Output the (x, y) coordinate of the center of the cell containing the given text.  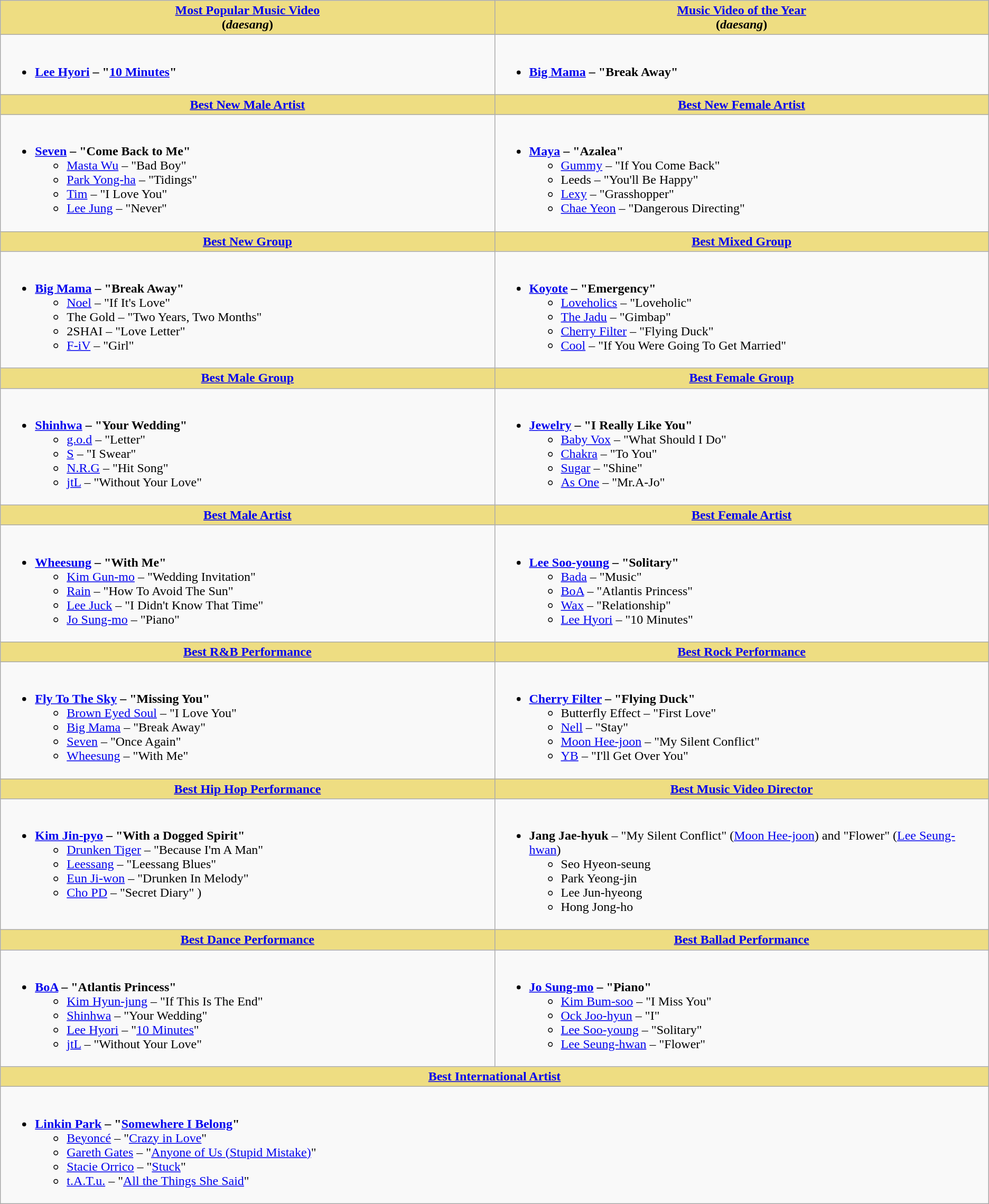
Most Popular Music Video(daesang) (247, 18)
Jo Sung-mo – "Piano"Kim Bum-soo – "I Miss You"Ock Joo-hyun – "I"Lee Soo-young – "Solitary"Lee Seung-hwan – "Flower" (742, 1009)
Best New Female Artist (742, 105)
BoA – "Atlantis Princess"Kim Hyun-jung – "If This Is The End"Shinhwa – "Your Wedding"Lee Hyori – "10 Minutes"jtL – "Without Your Love" (247, 1009)
Big Mama – "Break Away"Noel – "If It's Love"The Gold – "Two Years, Two Months"2SHAI – "Love Letter"F-iV – "Girl" (247, 309)
Koyote – "Emergency"Loveholics – "Loveholic"The Jadu – "Gimbap"Cherry Filter – "Flying Duck"Cool – "If You Were Going To Get Married" (742, 309)
Music Video of the Year(daesang) (742, 18)
Best New Group (247, 241)
Best Male Artist (247, 515)
Best Dance Performance (247, 940)
Lee Hyori – "10 Minutes" (247, 64)
Best International Artist (494, 1077)
Lee Soo-young – "Solitary"Bada – "Music"BoA – "Atlantis Princess"Wax – "Relationship"Lee Hyori – "10 Minutes" (742, 583)
Best Mixed Group (742, 241)
Cherry Filter – "Flying Duck"Butterfly Effect – "First Love"Nell – "Stay"Moon Hee-joon – "My Silent Conflict"YB – "I'll Get Over You" (742, 720)
Seven – "Come Back to Me"Masta Wu – "Bad Boy"Park Yong-ha – "Tidings"Tim – "I Love You"Lee Jung – "Never" (247, 173)
Best Music Video Director (742, 788)
Big Mama – "Break Away" (742, 64)
Best Rock Performance (742, 652)
Jewelry – "I Really Like You"Baby Vox – "What Should I Do"Chakra – "To You"Sugar – "Shine"As One – "Mr.A-Jo" (742, 447)
Fly To The Sky – "Missing You"Brown Eyed Soul – "I Love You"Big Mama – "Break Away"Seven – "Once Again"Wheesung – "With Me" (247, 720)
Shinhwa – "Your Wedding"g.o.d – "Letter"S – "I Swear"N.R.G – "Hit Song"jtL – "Without Your Love" (247, 447)
Best Hip Hop Performance (247, 788)
Maya – "Azalea"Gummy – "If You Come Back"Leeds – "You'll Be Happy"Lexy – "Grasshopper"Chae Yeon – "Dangerous Directing" (742, 173)
Best Female Group (742, 378)
Best R&B Performance (247, 652)
Best Ballad Performance (742, 940)
Best Female Artist (742, 515)
Best New Male Artist (247, 105)
Best Male Group (247, 378)
Wheesung – "With Me"Kim Gun-mo – "Wedding Invitation"Rain – "How To Avoid The Sun"Lee Juck – "I Didn't Know That Time"Jo Sung-mo – "Piano" (247, 583)
Jang Jae-hyuk – "My Silent Conflict" (Moon Hee-joon) and "Flower" (Lee Seung-hwan)Seo Hyeon-seungPark Yeong-jinLee Jun-hyeongHong Jong-ho (742, 864)
